For the text-containing cell, return its midpoint in [x, y] coordinate format. 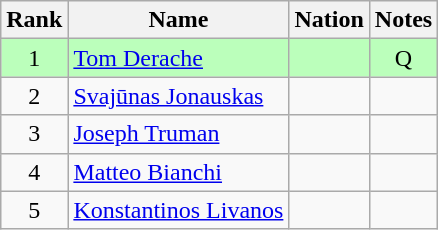
Q [403, 58]
Joseph Truman [178, 134]
Notes [403, 20]
Svajūnas Jonauskas [178, 96]
Name [178, 20]
Tom Derache [178, 58]
Konstantinos Livanos [178, 210]
1 [34, 58]
Matteo Bianchi [178, 172]
5 [34, 210]
3 [34, 134]
Nation [329, 20]
Rank [34, 20]
4 [34, 172]
2 [34, 96]
